Extract the [X, Y] coordinate from the center of the cell holding the provided text.  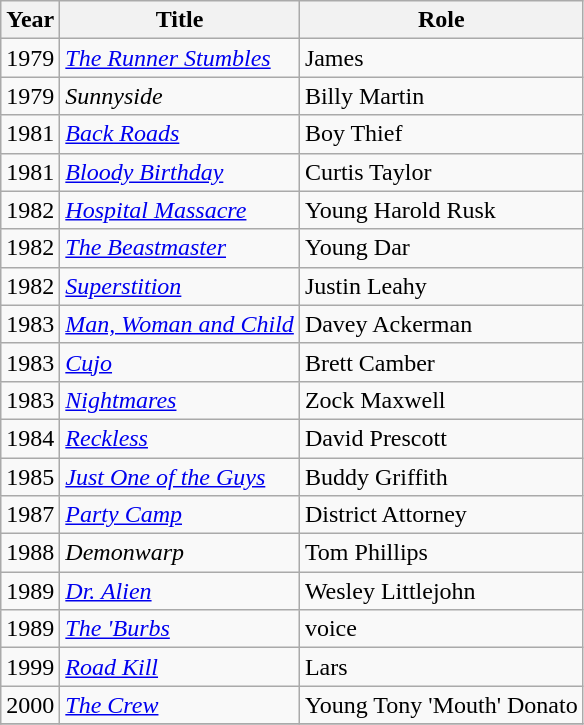
The Crew [180, 705]
Curtis Taylor [441, 172]
The 'Burbs [180, 629]
Zock Maxwell [441, 400]
District Attorney [441, 515]
Tom Phillips [441, 553]
Wesley Littlejohn [441, 591]
Young Dar [441, 248]
The Runner Stumbles [180, 58]
Hospital Massacre [180, 210]
David Prescott [441, 438]
Role [441, 20]
Dr. Alien [180, 591]
1984 [30, 438]
Back Roads [180, 134]
Buddy Griffith [441, 477]
Nightmares [180, 400]
Cujo [180, 362]
Lars [441, 667]
2000 [30, 705]
Justin Leahy [441, 286]
Year [30, 20]
The Beastmaster [180, 248]
1988 [30, 553]
Party Camp [180, 515]
Bloody Birthday [180, 172]
James [441, 58]
Davey Ackerman [441, 324]
Title [180, 20]
Young Tony 'Mouth' Donato [441, 705]
voice [441, 629]
1987 [30, 515]
Man, Woman and Child [180, 324]
Reckless [180, 438]
Brett Camber [441, 362]
Just One of the Guys [180, 477]
Boy Thief [441, 134]
Superstition [180, 286]
Young Harold Rusk [441, 210]
Billy Martin [441, 96]
1985 [30, 477]
Sunnyside [180, 96]
Road Kill [180, 667]
Demonwarp [180, 553]
1999 [30, 667]
